Detect which cell encompasses the target text, then output its [x, y] center coordinate. 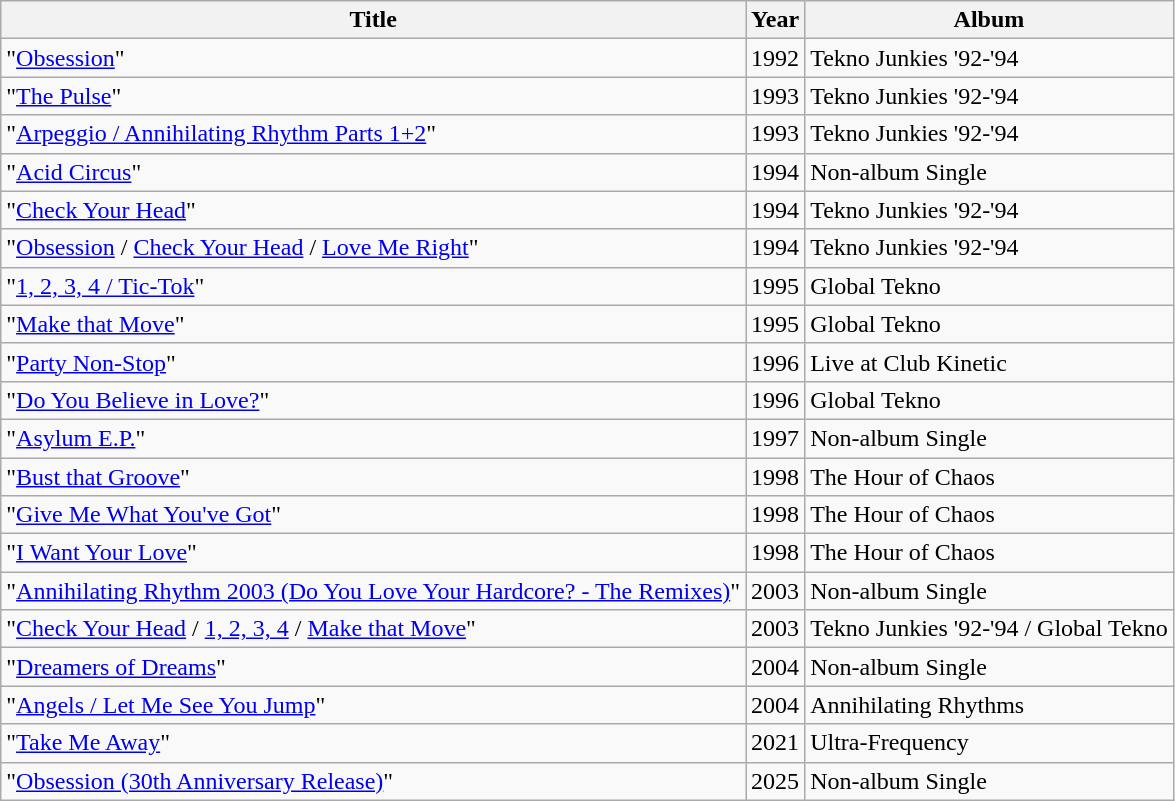
Ultra-Frequency [990, 743]
"Dreamers of Dreams" [374, 667]
1992 [776, 58]
"Check Your Head / 1, 2, 3, 4 / Make that Move" [374, 629]
Annihilating Rhythms [990, 705]
"Bust that Groove" [374, 477]
"I Want Your Love" [374, 553]
"Angels / Let Me See You Jump" [374, 705]
"Make that Move" [374, 324]
2021 [776, 743]
"Obsession / Check Your Head / Love Me Right" [374, 248]
"Asylum E.P." [374, 438]
"Acid Circus" [374, 172]
1997 [776, 438]
"Obsession (30th Anniversary Release)" [374, 781]
"Annihilating Rhythm 2003 (Do You Love Your Hardcore? - The Remixes)" [374, 591]
"Take Me Away" [374, 743]
"1, 2, 3, 4 / Tic-Tok" [374, 286]
Year [776, 20]
"Do You Believe in Love?" [374, 400]
"Give Me What You've Got" [374, 515]
"Party Non-Stop" [374, 362]
Tekno Junkies '92-'94 / Global Tekno [990, 629]
Title [374, 20]
"Check Your Head" [374, 210]
"Obsession" [374, 58]
"The Pulse" [374, 96]
Live at Club Kinetic [990, 362]
"Arpeggio / Annihilating Rhythm Parts 1+2" [374, 134]
Album [990, 20]
2025 [776, 781]
